Determine the [X, Y] coordinate at the center of the cell enclosing the given text.  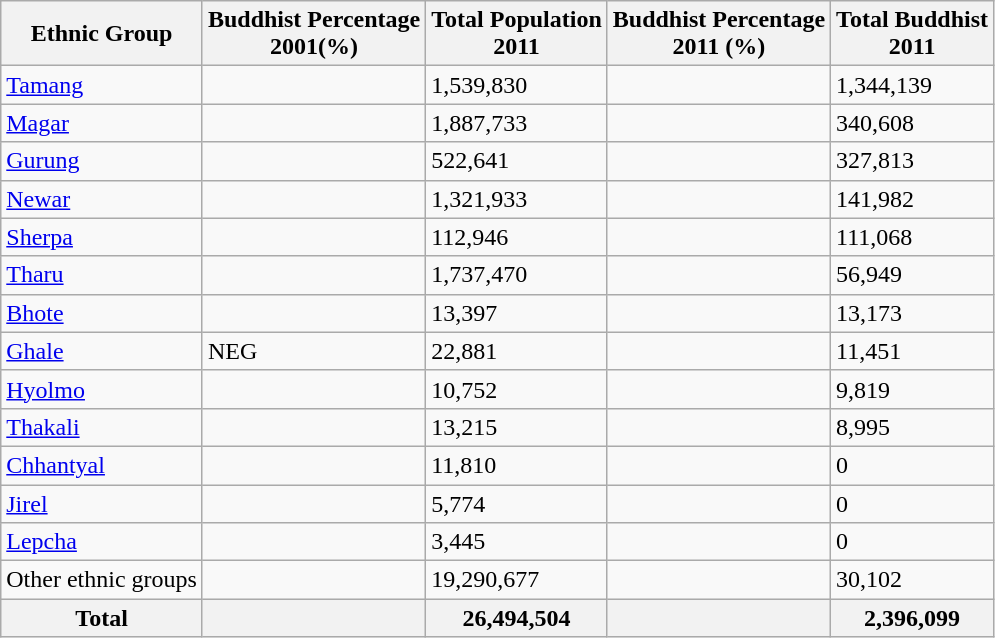
2,396,099 [912, 618]
Ghale [102, 351]
Bhote [102, 313]
8,995 [912, 427]
9,819 [912, 389]
19,290,677 [517, 580]
Newar [102, 199]
NEG [314, 351]
340,608 [912, 123]
1,539,830 [517, 85]
1,887,733 [517, 123]
56,949 [912, 275]
10,752 [517, 389]
13,173 [912, 313]
11,810 [517, 465]
1,321,933 [517, 199]
522,641 [517, 161]
1,344,139 [912, 85]
Buddhist Percentage2011 (%) [718, 34]
13,215 [517, 427]
3,445 [517, 542]
Lepcha [102, 542]
26,494,504 [517, 618]
Tharu [102, 275]
22,881 [517, 351]
Chhantyal [102, 465]
Tamang [102, 85]
Other ethnic groups [102, 580]
111,068 [912, 237]
141,982 [912, 199]
Buddhist Percentage2001(%) [314, 34]
11,451 [912, 351]
Hyolmo [102, 389]
30,102 [912, 580]
Ethnic Group [102, 34]
112,946 [517, 237]
13,397 [517, 313]
Gurung [102, 161]
Total Buddhist2011 [912, 34]
327,813 [912, 161]
1,737,470 [517, 275]
Sherpa [102, 237]
Jirel [102, 503]
Total Population2011 [517, 34]
Magar [102, 123]
Total [102, 618]
Thakali [102, 427]
5,774 [517, 503]
